Capture the cell that displays the provided text and extract its (x, y) central coordinate. 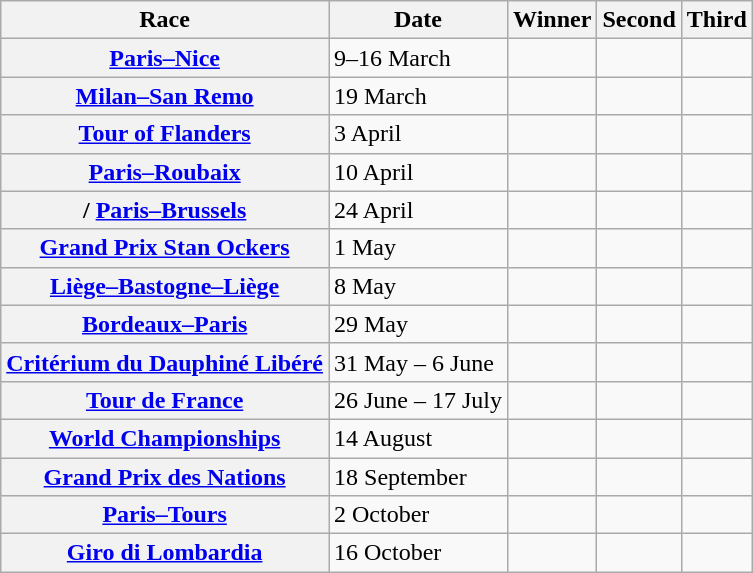
World Championships (165, 438)
29 May (418, 324)
10 April (418, 172)
3 April (418, 134)
Tour de France (165, 400)
/ Paris–Brussels (165, 210)
8 May (418, 286)
16 October (418, 553)
Paris–Roubaix (165, 172)
Critérium du Dauphiné Libéré (165, 362)
19 March (418, 96)
31 May – 6 June (418, 362)
Race (165, 20)
Grand Prix des Nations (165, 477)
Giro di Lombardia (165, 553)
2 October (418, 515)
9–16 March (418, 58)
Milan–San Remo (165, 96)
Bordeaux–Paris (165, 324)
1 May (418, 248)
26 June – 17 July (418, 400)
Liège–Bastogne–Liège (165, 286)
Second (639, 20)
24 April (418, 210)
Winner (552, 20)
Paris–Tours (165, 515)
18 September (418, 477)
Tour of Flanders (165, 134)
14 August (418, 438)
Third (716, 20)
Grand Prix Stan Ockers (165, 248)
Paris–Nice (165, 58)
Date (418, 20)
